Return [X, Y] of the center of cell containing provided text 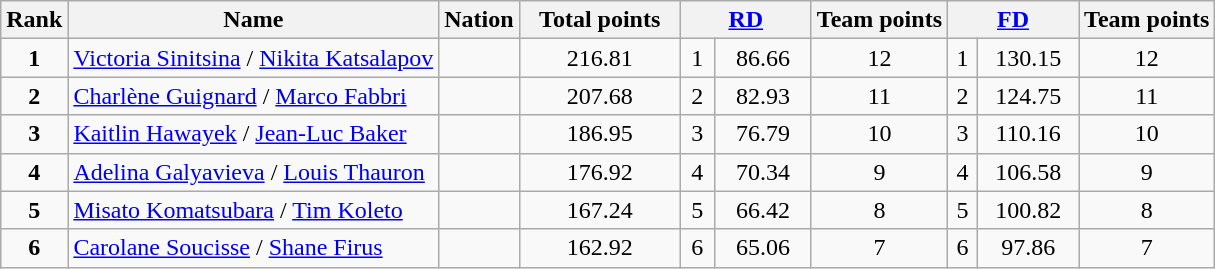
FD [1014, 20]
86.66 [764, 58]
124.75 [1028, 96]
Charlène Guignard / Marco Fabbri [254, 96]
76.79 [764, 134]
130.15 [1028, 58]
110.16 [1028, 134]
207.68 [600, 96]
216.81 [600, 58]
Rank [34, 20]
Misato Komatsubara / Tim Koleto [254, 210]
97.86 [1028, 248]
100.82 [1028, 210]
66.42 [764, 210]
70.34 [764, 172]
65.06 [764, 248]
Kaitlin Hawayek / Jean-Luc Baker [254, 134]
186.95 [600, 134]
167.24 [600, 210]
162.92 [600, 248]
82.93 [764, 96]
Adelina Galyavieva / Louis Thauron [254, 172]
Victoria Sinitsina / Nikita Katsalapov [254, 58]
Carolane Soucisse / Shane Firus [254, 248]
RD [746, 20]
176.92 [600, 172]
106.58 [1028, 172]
Name [254, 20]
Total points [600, 20]
Nation [479, 20]
